Extract the [x, y] coordinate from the center of the cell holding the provided text.  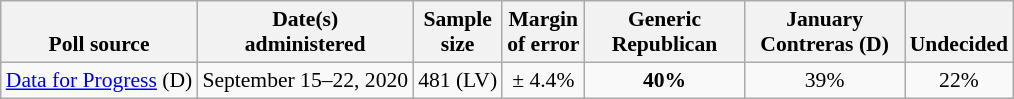
JanuaryContreras (D) [825, 32]
± 4.4% [543, 80]
39% [825, 80]
22% [959, 80]
GenericRepublican [664, 32]
481 (LV) [458, 80]
Undecided [959, 32]
Data for Progress (D) [100, 80]
Date(s)administered [305, 32]
Samplesize [458, 32]
Poll source [100, 32]
Marginof error [543, 32]
40% [664, 80]
September 15–22, 2020 [305, 80]
